Determine the [x, y] coordinate at the center of the cell enclosing the given text.  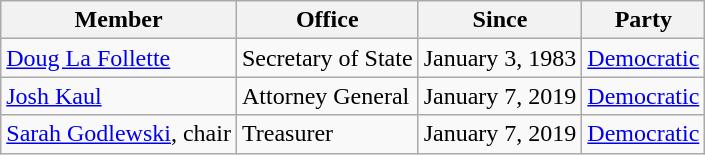
Office [327, 20]
Josh Kaul [119, 96]
Member [119, 20]
Secretary of State [327, 58]
Treasurer [327, 134]
January 3, 1983 [500, 58]
Doug La Follette [119, 58]
Attorney General [327, 96]
Party [644, 20]
Sarah Godlewski, chair [119, 134]
Since [500, 20]
